Extract the [X, Y] coordinate from the center of the cell holding the provided text.  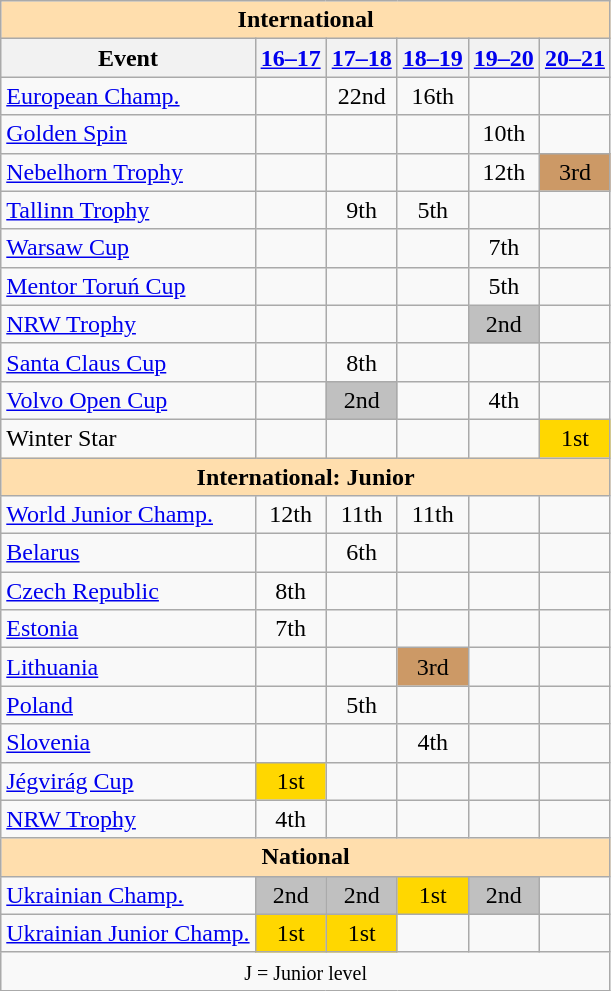
Winter Star [128, 438]
18–19 [432, 58]
16th [432, 96]
International: Junior [306, 477]
Mentor Toruń Cup [128, 286]
Volvo Open Cup [128, 400]
22nd [362, 96]
European Champ. [128, 96]
20–21 [574, 58]
Santa Claus Cup [128, 362]
6th [362, 553]
Poland [128, 705]
Golden Spin [128, 134]
Lithuania [128, 667]
17–18 [362, 58]
Estonia [128, 629]
Ukrainian Champ. [128, 895]
Czech Republic [128, 591]
International [306, 20]
16–17 [290, 58]
J = Junior level [306, 971]
National [306, 857]
Nebelhorn Trophy [128, 172]
Event [128, 58]
Ukrainian Junior Champ. [128, 933]
Jégvirág Cup [128, 781]
Warsaw Cup [128, 248]
10th [504, 134]
Tallinn Trophy [128, 210]
Slovenia [128, 743]
19–20 [504, 58]
World Junior Champ. [128, 515]
Belarus [128, 553]
9th [362, 210]
